Pinpoint the cell where the given text exists, returning its (X, Y) midpoint coordinate. 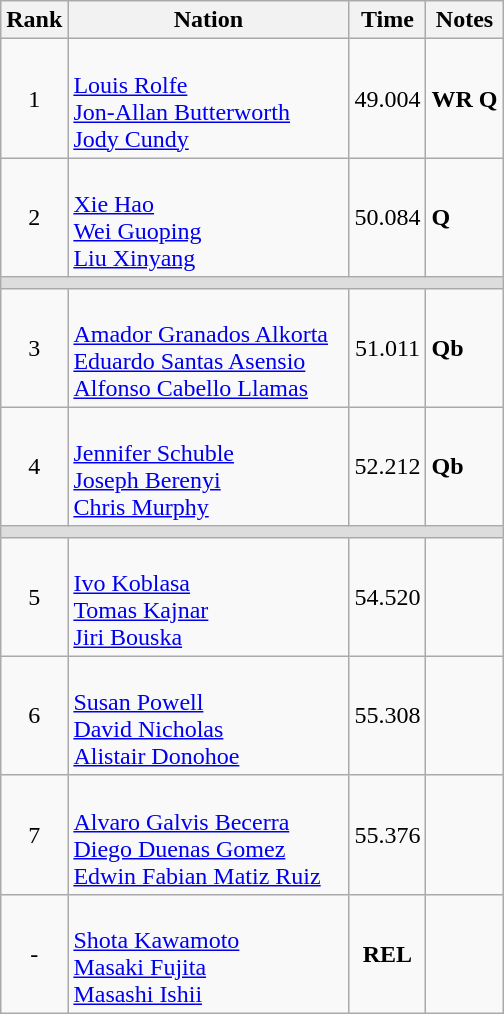
Louis RolfeJon-Allan ButterworthJody Cundy (208, 98)
REL (388, 954)
55.308 (388, 716)
Jennifer SchubleJoseph BerenyiChris Murphy (208, 466)
5 (34, 596)
54.520 (388, 596)
52.212 (388, 466)
Rank (34, 20)
50.084 (388, 218)
Xie HaoWei GuopingLiu Xinyang (208, 218)
1 (34, 98)
Susan PowellDavid NicholasAlistair Donohoe (208, 716)
Shota KawamotoMasaki FujitaMasashi Ishii (208, 954)
Amador Granados AlkortaEduardo Santas AsensioAlfonso Cabello Llamas (208, 348)
3 (34, 348)
Time (388, 20)
Nation (208, 20)
Ivo KoblasaTomas KajnarJiri Bouska (208, 596)
49.004 (388, 98)
Notes (464, 20)
Q (464, 218)
- (34, 954)
55.376 (388, 834)
6 (34, 716)
Alvaro Galvis BecerraDiego Duenas GomezEdwin Fabian Matiz Ruiz (208, 834)
2 (34, 218)
7 (34, 834)
WR Q (464, 98)
51.011 (388, 348)
4 (34, 466)
